Output the [x, y] coordinate of the center of the cell containing the given text.  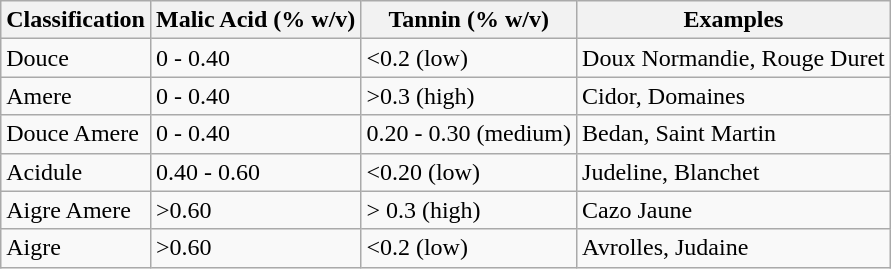
0.20 - 0.30 (medium) [469, 134]
Bedan, Saint Martin [734, 134]
Cidor, Domaines [734, 96]
Aigre [76, 248]
Douce Amere [76, 134]
<0.20 (low) [469, 172]
> 0.3 (high) [469, 210]
Aigre Amere [76, 210]
Doux Normandie, Rouge Duret [734, 58]
Tannin (% w/v) [469, 20]
Acidule [76, 172]
>0.3 (high) [469, 96]
Examples [734, 20]
Douce [76, 58]
Amere [76, 96]
0.40 - 0.60 [255, 172]
Malic Acid (% w/v) [255, 20]
Cazo Jaune [734, 210]
Classification [76, 20]
Judeline, Blanchet [734, 172]
Avrolles, Judaine [734, 248]
